Identify which cell holds the provided text, then report its (X, Y) central coordinate. 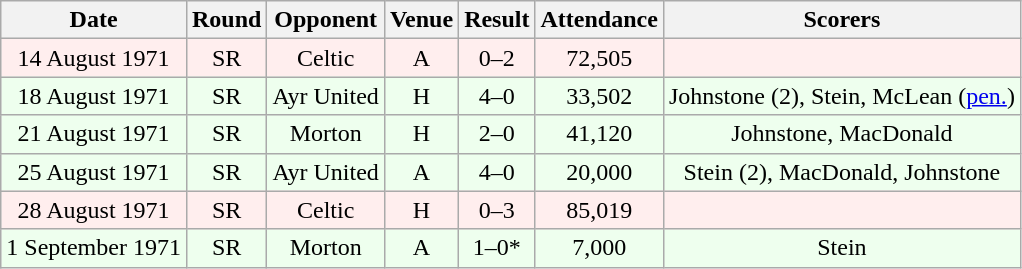
0–2 (497, 58)
2–0 (497, 134)
Stein (2), MacDonald, Johnstone (842, 172)
Round (226, 20)
7,000 (599, 248)
41,120 (599, 134)
Johnstone, MacDonald (842, 134)
33,502 (599, 96)
Opponent (326, 20)
28 August 1971 (94, 210)
Scorers (842, 20)
Result (497, 20)
1 September 1971 (94, 248)
Johnstone (2), Stein, McLean (pen.) (842, 96)
Stein (842, 248)
25 August 1971 (94, 172)
21 August 1971 (94, 134)
14 August 1971 (94, 58)
0–3 (497, 210)
1–0* (497, 248)
Date (94, 20)
Attendance (599, 20)
20,000 (599, 172)
18 August 1971 (94, 96)
72,505 (599, 58)
Venue (421, 20)
85,019 (599, 210)
